Extract the [X, Y] coordinate from the center of the cell holding the provided text.  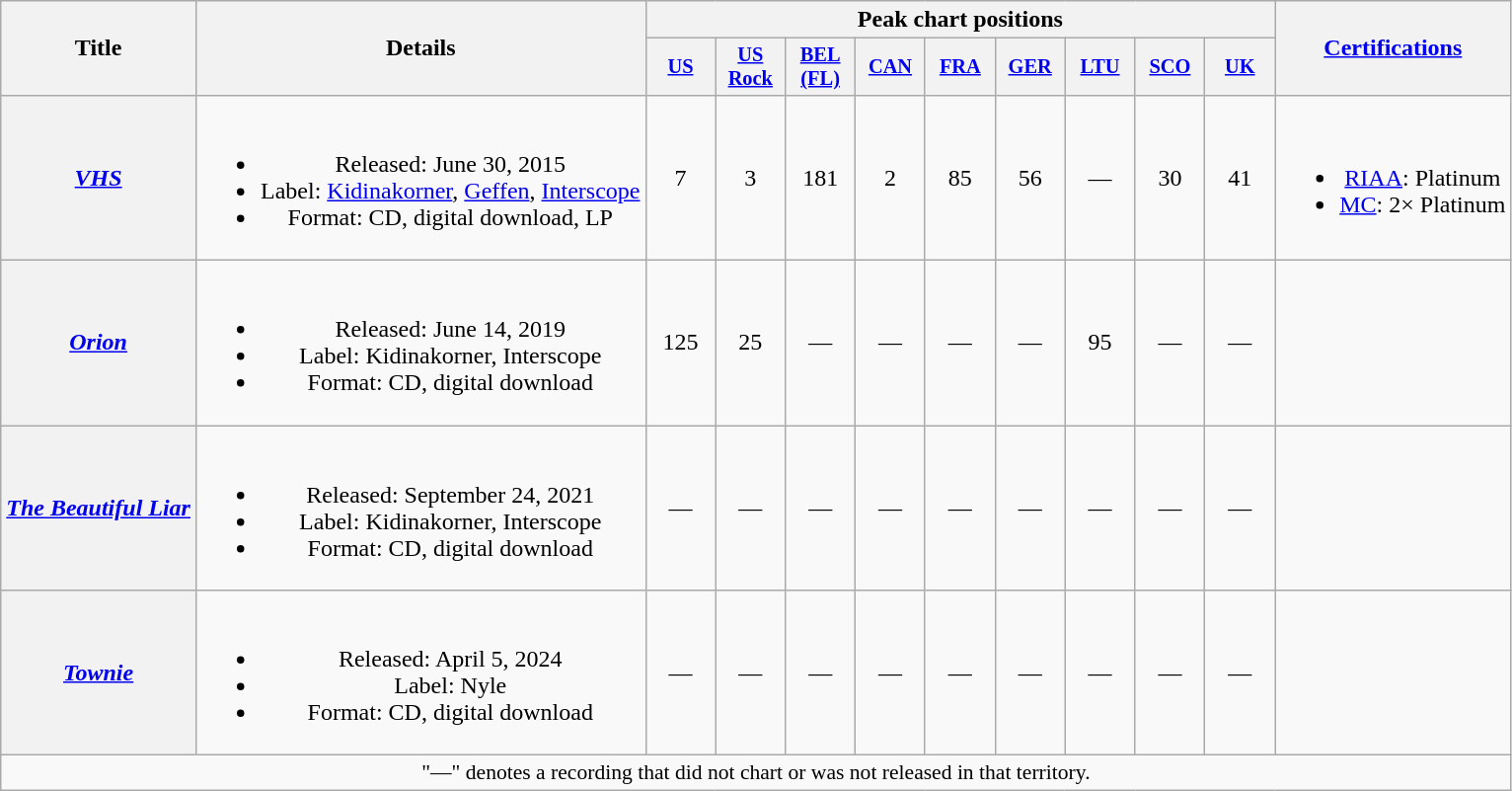
USRock [750, 67]
"—" denotes a recording that did not chart or was not released in that territory. [756, 773]
FRA [959, 67]
95 [1099, 344]
56 [1030, 178]
Released: September 24, 2021Label: Kidinakorner, InterscopeFormat: CD, digital download [420, 508]
85 [959, 178]
Details [420, 48]
25 [750, 344]
SCO [1171, 67]
US [681, 67]
41 [1240, 178]
Orion [99, 344]
3 [750, 178]
30 [1171, 178]
Released: June 14, 2019Label: Kidinakorner, InterscopeFormat: CD, digital download [420, 344]
BEL(FL) [821, 67]
181 [821, 178]
UK [1240, 67]
Townie [99, 673]
The Beautiful Liar [99, 508]
Peak chart positions [960, 20]
LTU [1099, 67]
Released: April 5, 2024Label: NyleFormat: CD, digital download [420, 673]
Title [99, 48]
VHS [99, 178]
2 [890, 178]
125 [681, 344]
Certifications [1394, 48]
Released: June 30, 2015Label: Kidinakorner, Geffen, InterscopeFormat: CD, digital download, LP [420, 178]
CAN [890, 67]
RIAA: PlatinumMC: 2× Platinum [1394, 178]
GER [1030, 67]
7 [681, 178]
